For the text-containing cell, return its midpoint in [x, y] coordinate format. 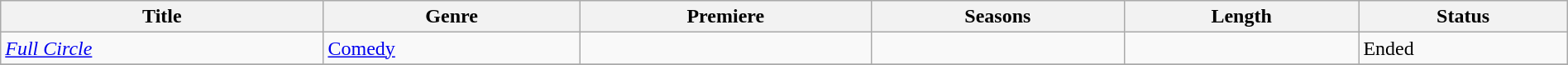
Length [1241, 17]
Premiere [725, 17]
Ended [1463, 48]
Status [1463, 17]
Genre [452, 17]
Title [162, 17]
Seasons [997, 17]
Full Circle [162, 48]
Comedy [452, 48]
